Determine the [x, y] coordinate at the center of the cell enclosing the given text.  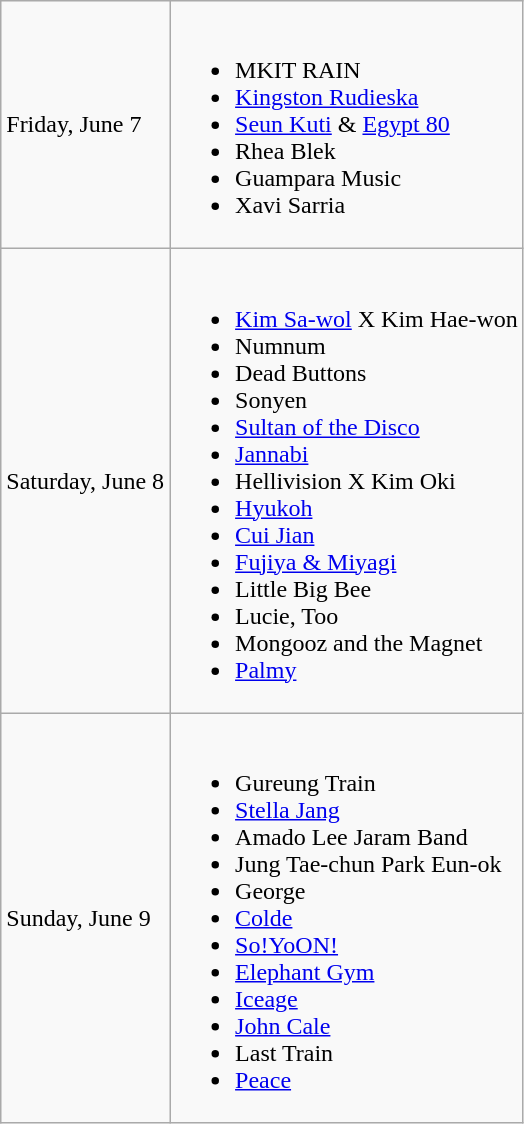
MKIT RAIN Kingston Rudieska Seun Kuti & Egypt 80 Rhea Blek Guampara Music Xavi Sarria [347, 125]
Saturday, June 8 [86, 481]
Friday, June 7 [86, 125]
Gureung Train Stella Jang Amado Lee Jaram Band Jung Tae-chun Park Eun-ok George Colde So!YoON! Elephant Gym Iceage John Cale Last Train Peace [347, 918]
Sunday, June 9 [86, 918]
